Identify which cell holds the provided text, then report its [X, Y] central coordinate. 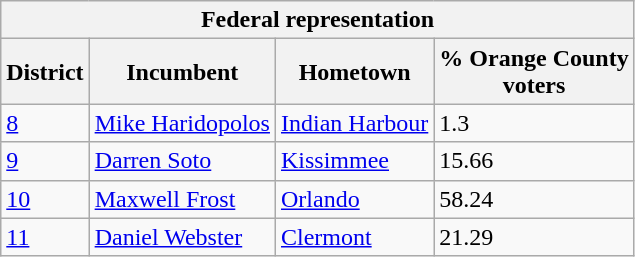
Clermont [354, 237]
15.66 [534, 161]
Indian Harbour [354, 123]
District [45, 72]
% Orange County voters [534, 72]
21.29 [534, 237]
8 [45, 123]
Darren Soto [182, 161]
10 [45, 199]
58.24 [534, 199]
Daniel Webster [182, 237]
Incumbent [182, 72]
Hometown [354, 72]
11 [45, 237]
Maxwell Frost [182, 199]
9 [45, 161]
1.3 [534, 123]
Orlando [354, 199]
Federal representation [318, 20]
Kissimmee [354, 161]
Mike Haridopolos [182, 123]
